Scan for the cell matching the given text and deliver its [x, y] coordinate at center. 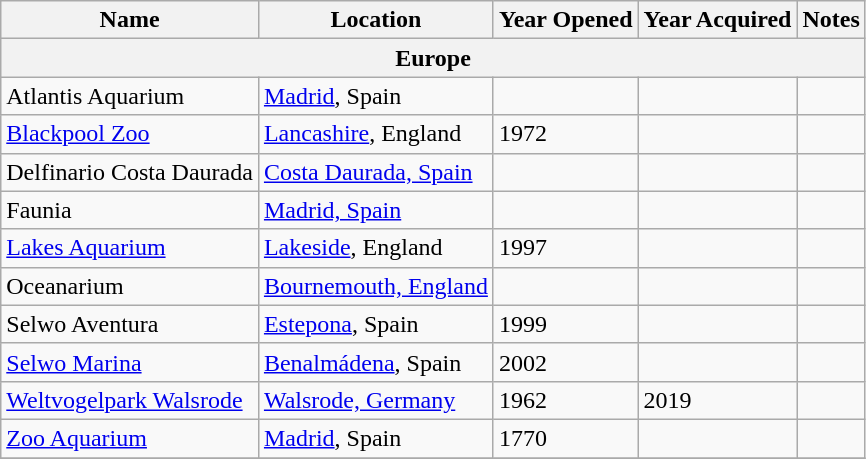
Lakes Aquarium [130, 248]
Lakeside, England [376, 248]
Blackpool Zoo [130, 134]
1962 [566, 400]
Europe [434, 58]
Bournemouth, England [376, 286]
Costa Daurada, Spain [376, 172]
Estepona, Spain [376, 324]
1999 [566, 324]
Walsrode, Germany [376, 400]
Notes [831, 20]
Selwo Aventura [130, 324]
Lancashire, England [376, 134]
1997 [566, 248]
1972 [566, 134]
Weltvogelpark Walsrode [130, 400]
2002 [566, 362]
Zoo Aquarium [130, 438]
Benalmádena, Spain [376, 362]
Delfinario Costa Daurada [130, 172]
Oceanarium [130, 286]
1770 [566, 438]
Atlantis Aquarium [130, 96]
Selwo Marina [130, 362]
Year Acquired [718, 20]
Name [130, 20]
2019 [718, 400]
Location [376, 20]
Faunia [130, 210]
Year Opened [566, 20]
